Determine the [x, y] coordinate at the center of the cell enclosing the given text.  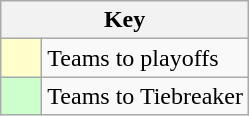
Key [125, 20]
Teams to Tiebreaker [146, 96]
Teams to playoffs [146, 58]
